Determine the [x, y] coordinate at the center of the cell enclosing the given text.  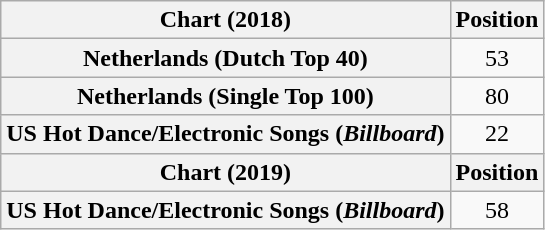
22 [497, 134]
80 [497, 96]
58 [497, 210]
Netherlands (Single Top 100) [226, 96]
53 [497, 58]
Netherlands (Dutch Top 40) [226, 58]
Chart (2018) [226, 20]
Chart (2019) [226, 172]
